Extract the (X, Y) coordinate from the center of the cell holding the provided text.  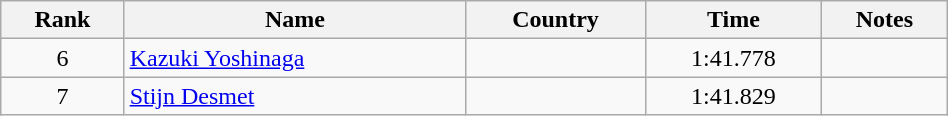
Notes (884, 20)
Time (733, 20)
7 (62, 96)
1:41.829 (733, 96)
Name (295, 20)
Kazuki Yoshinaga (295, 58)
Rank (62, 20)
Stijn Desmet (295, 96)
6 (62, 58)
Country (556, 20)
1:41.778 (733, 58)
